Search for the cell housing the specified text and yield its (X, Y) center coordinate. 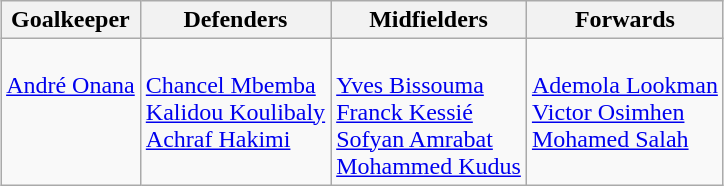
Midfielders (429, 20)
Goalkeeper (71, 20)
Yves Bissouma Franck Kessié Sofyan Amrabat Mohammed Kudus (429, 112)
Ademola Lookman Victor Osimhen Mohamed Salah (624, 112)
Forwards (624, 20)
Defenders (235, 20)
Chancel Mbemba Kalidou Koulibaly Achraf Hakimi (235, 112)
André Onana (71, 112)
